Capture the cell that displays the provided text and extract its (x, y) central coordinate. 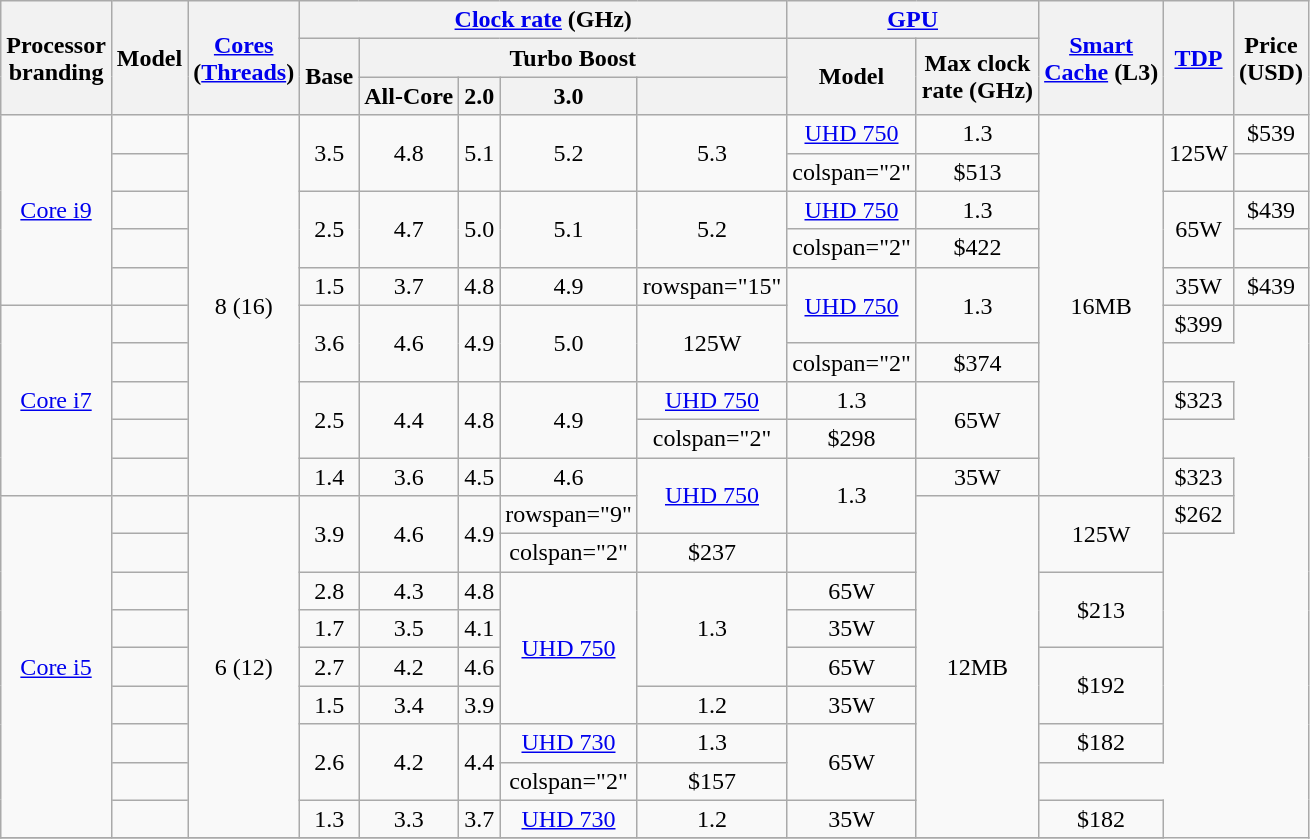
1.7 (330, 629)
12MB (977, 668)
$237 (712, 553)
rowspan="9" (569, 515)
2.6 (330, 762)
Base (330, 77)
Processorbranding (56, 58)
Core i7 (56, 400)
3.4 (409, 705)
$192 (1102, 686)
$399 (1199, 324)
Smart Cache (L3) (1102, 58)
All-Core (409, 96)
Price (USD) (1270, 58)
4.7 (409, 229)
6 (12) (244, 668)
Core i9 (56, 210)
$513 (977, 172)
$213 (1102, 610)
Clock rate (GHz) (544, 20)
4.1 (480, 629)
2.0 (480, 96)
$374 (977, 362)
rowspan="15" (712, 286)
5.3 (712, 153)
3.0 (569, 96)
Max clock rate (GHz) (977, 77)
2.7 (330, 667)
$157 (712, 781)
16MB (1102, 306)
2.8 (330, 591)
TDP (1199, 58)
4.3 (409, 591)
$422 (977, 248)
GPU (913, 20)
3.3 (409, 819)
Turbo Boost (573, 58)
$262 (1199, 515)
4.5 (480, 477)
Core i5 (56, 668)
Cores (Threads) (244, 58)
1.4 (330, 477)
$298 (852, 438)
8 (16) (244, 306)
$539 (1270, 134)
